From the cell containing the given text, extract its center point as [x, y] coordinate. 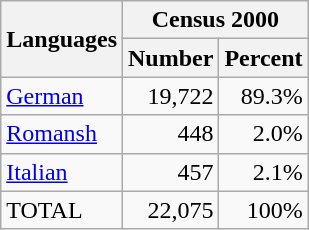
448 [171, 134]
457 [171, 172]
Number [171, 58]
TOTAL [62, 210]
Italian [62, 172]
Percent [264, 58]
89.3% [264, 96]
Census 2000 [216, 20]
Romansh [62, 134]
100% [264, 210]
2.1% [264, 172]
German [62, 96]
2.0% [264, 134]
22,075 [171, 210]
19,722 [171, 96]
Languages [62, 39]
